From the cell containing the given text, extract its center point as [X, Y] coordinate. 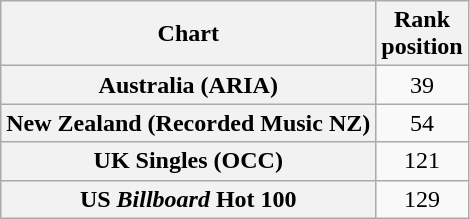
Chart [188, 34]
US Billboard Hot 100 [188, 199]
New Zealand (Recorded Music NZ) [188, 123]
UK Singles (OCC) [188, 161]
39 [422, 85]
Rankposition [422, 34]
129 [422, 199]
121 [422, 161]
Australia (ARIA) [188, 85]
54 [422, 123]
